Identify which cell holds the provided text, then report its [X, Y] central coordinate. 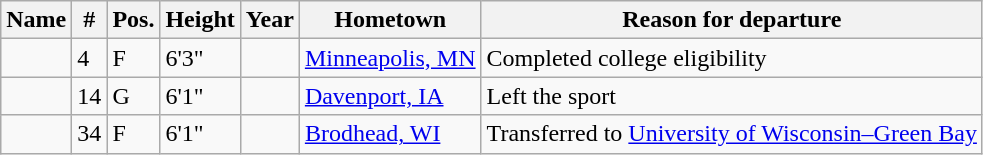
Name [36, 20]
Completed college eligibility [732, 58]
Transferred to University of Wisconsin–Green Bay [732, 134]
Brodhead, WI [390, 134]
Davenport, IA [390, 96]
Left the sport [732, 96]
Pos. [134, 20]
G [134, 96]
# [90, 20]
Year [270, 20]
Reason for departure [732, 20]
Minneapolis, MN [390, 58]
6'3" [200, 58]
Height [200, 20]
Hometown [390, 20]
34 [90, 134]
4 [90, 58]
14 [90, 96]
